Locate the cell with the specified text and output its (x, y) center coordinate. 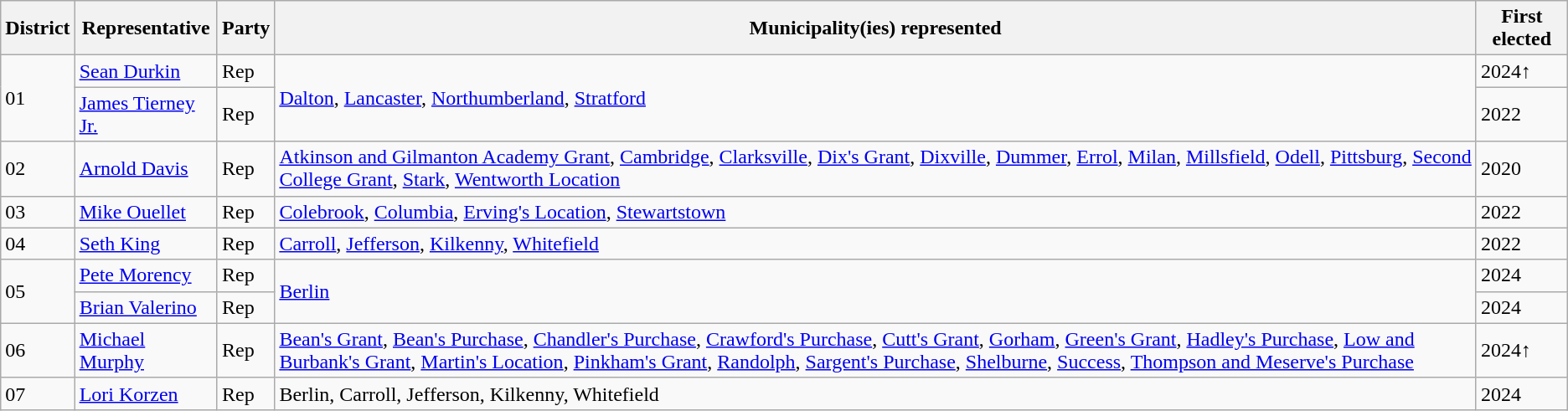
03 (38, 212)
Pete Morency (146, 275)
05 (38, 291)
2020 (1521, 169)
Michael Murphy (146, 350)
Municipality(ies) represented (876, 28)
Berlin, Carroll, Jefferson, Kilkenny, Whitefield (876, 393)
First elected (1521, 28)
01 (38, 99)
Arnold Davis (146, 169)
Representative (146, 28)
02 (38, 169)
Mike Ouellet (146, 212)
Berlin (876, 291)
07 (38, 393)
Carroll, Jefferson, Kilkenny, Whitefield (876, 244)
District (38, 28)
Colebrook, Columbia, Erving's Location, Stewartstown (876, 212)
Dalton, Lancaster, Northumberland, Stratford (876, 99)
06 (38, 350)
James Tierney Jr. (146, 114)
Sean Durkin (146, 71)
Lori Korzen (146, 393)
Seth King (146, 244)
Brian Valerino (146, 307)
Party (245, 28)
04 (38, 244)
